For the text-containing cell, return its midpoint in [x, y] coordinate format. 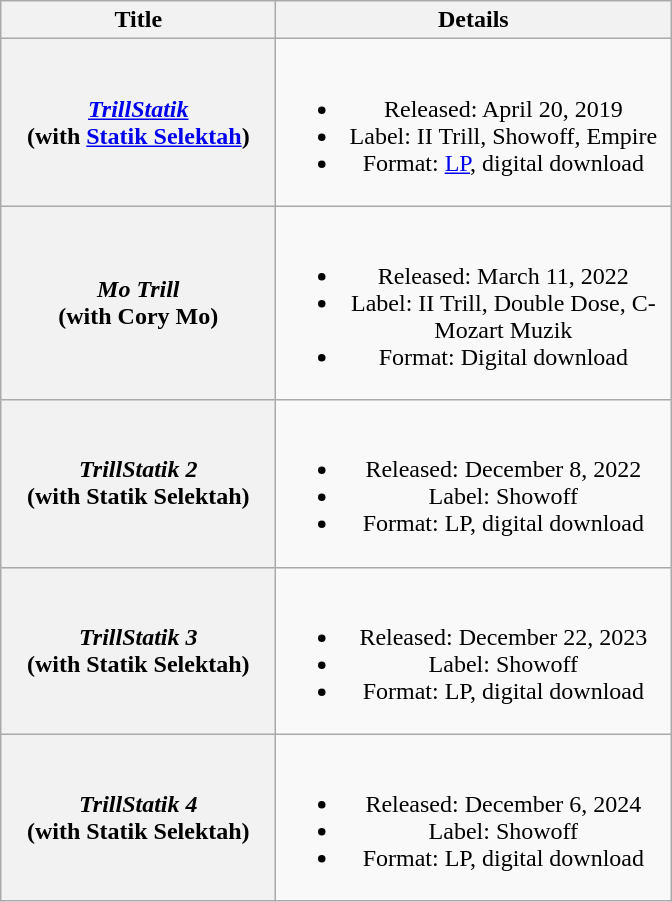
Details [474, 20]
Released: December 6, 2024Label: ShowoffFormat: LP, digital download [474, 818]
Title [138, 20]
Released: March 11, 2022Label: II Trill, Double Dose, C-Mozart MuzikFormat: Digital download [474, 303]
TrillStatik(with Statik Selektah) [138, 122]
Released: December 22, 2023Label: ShowoffFormat: LP, digital download [474, 650]
TrillStatik 4(with Statik Selektah) [138, 818]
Released: December 8, 2022Label: ShowoffFormat: LP, digital download [474, 484]
TrillStatik 3(with Statik Selektah) [138, 650]
TrillStatik 2(with Statik Selektah) [138, 484]
Released: April 20, 2019Label: II Trill, Showoff, EmpireFormat: LP, digital download [474, 122]
Mo Trill(with Cory Mo) [138, 303]
